From the cell containing the given text, extract its center point as [X, Y] coordinate. 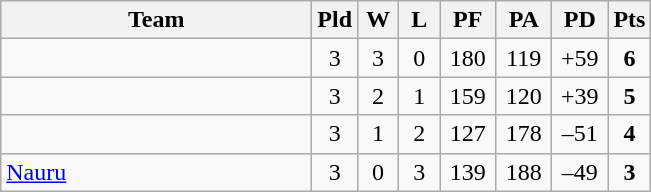
Pts [630, 20]
178 [524, 134]
4 [630, 134]
159 [468, 96]
Pld [335, 20]
6 [630, 58]
120 [524, 96]
127 [468, 134]
180 [468, 58]
Nauru [156, 172]
PD [580, 20]
139 [468, 172]
5 [630, 96]
Team [156, 20]
188 [524, 172]
119 [524, 58]
+59 [580, 58]
L [420, 20]
W [378, 20]
–49 [580, 172]
–51 [580, 134]
PA [524, 20]
+39 [580, 96]
PF [468, 20]
